Pinpoint the cell where the given text exists, returning its [x, y] midpoint coordinate. 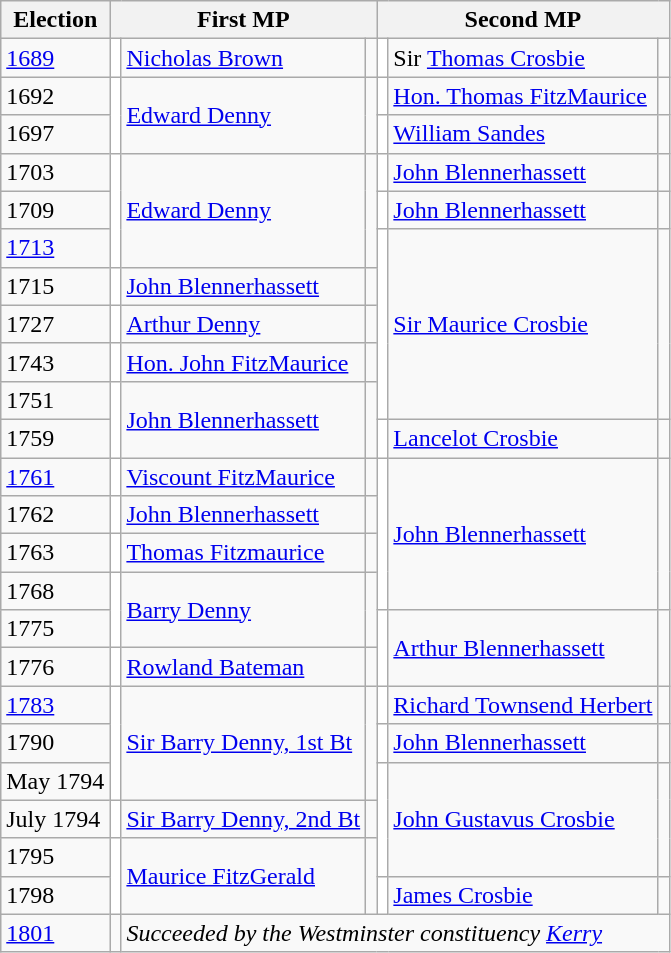
Nicholas Brown [244, 58]
1692 [56, 96]
1768 [56, 591]
1743 [56, 362]
Sir Maurice Crosbie [523, 324]
Barry Denny [244, 610]
1715 [56, 286]
1776 [56, 667]
1709 [56, 210]
1727 [56, 324]
Lancelot Crosbie [523, 438]
1703 [56, 172]
Sir Thomas Crosbie [523, 58]
Maurice FitzGerald [244, 876]
1689 [56, 58]
Succeeded by the Westminster constituency Kerry [395, 933]
William Sandes [523, 134]
Sir Barry Denny, 2nd Bt [244, 819]
Richard Townsend Herbert [523, 705]
Hon. John FitzMaurice [244, 362]
1798 [56, 895]
Hon. Thomas FitzMaurice [523, 96]
Sir Barry Denny, 1st Bt [244, 743]
1751 [56, 400]
James Crosbie [523, 895]
Second MP [523, 20]
1762 [56, 515]
1775 [56, 629]
First MP [244, 20]
Viscount FitzMaurice [244, 477]
July 1794 [56, 819]
1795 [56, 857]
Thomas Fitzmaurice [244, 553]
Rowland Bateman [244, 667]
1790 [56, 743]
Arthur Blennerhassett [523, 648]
May 1794 [56, 781]
John Gustavus Crosbie [523, 819]
1761 [56, 477]
1759 [56, 438]
1783 [56, 705]
1697 [56, 134]
1763 [56, 553]
Arthur Denny [244, 324]
1801 [56, 933]
1713 [56, 248]
Election [56, 20]
